Identify which cell holds the provided text, then report its (X, Y) central coordinate. 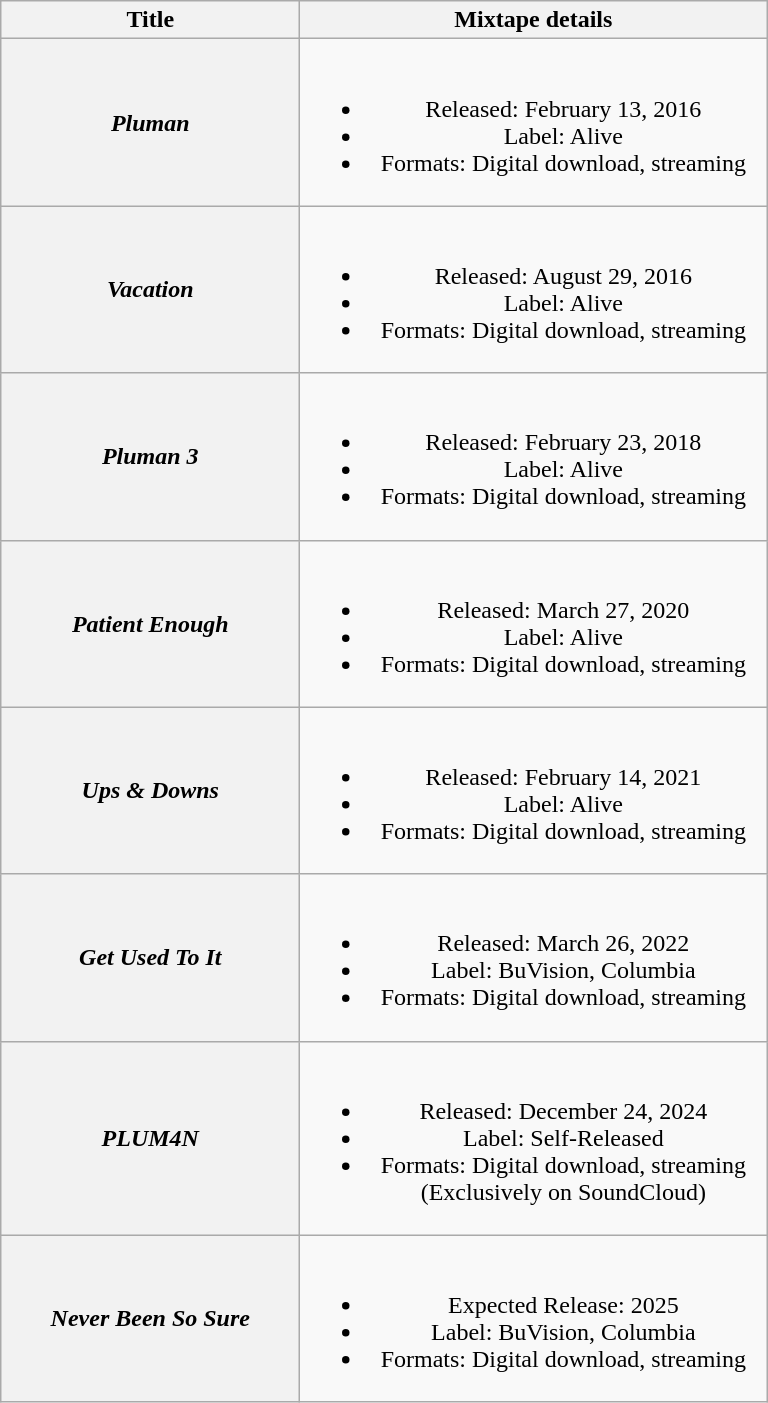
Patient Enough (150, 624)
Ups & Downs (150, 790)
Released: February 14, 2021Label: AliveFormats: Digital download, streaming (534, 790)
Never Been So Sure (150, 1318)
PLUM4N (150, 1138)
Expected Release: 2025Label: BuVision, ColumbiaFormats: Digital download, streaming (534, 1318)
Released: March 27, 2020Label: AliveFormats: Digital download, streaming (534, 624)
Released: February 13, 2016Label: AliveFormats: Digital download, streaming (534, 122)
Released: February 23, 2018Label: AliveFormats: Digital download, streaming (534, 456)
Released: August 29, 2016Label: AliveFormats: Digital download, streaming (534, 290)
Vacation (150, 290)
Released: December 24, 2024Label: Self-ReleasedFormats: Digital download, streaming (Exclusively on SoundCloud) (534, 1138)
Pluman 3 (150, 456)
Title (150, 20)
Mixtape details (534, 20)
Get Used To It (150, 958)
Pluman (150, 122)
Released: March 26, 2022Label: BuVision, ColumbiaFormats: Digital download, streaming (534, 958)
